Pinpoint the cell where the given text exists, returning its (x, y) midpoint coordinate. 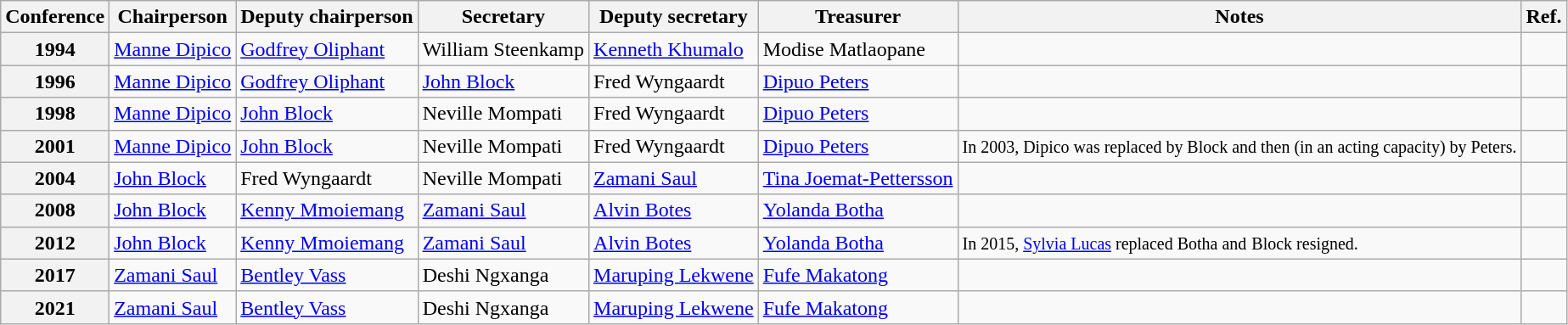
2021 (55, 307)
Notes (1239, 17)
Tina Joemat-Pettersson (857, 178)
Chairperson (173, 17)
Ref. (1543, 17)
Deputy secretary (674, 17)
2012 (55, 243)
Conference (55, 17)
Kenneth Khumalo (674, 49)
1996 (55, 81)
Treasurer (857, 17)
Modise Matlaopane (857, 49)
In 2003, Dipico was replaced by Block and then (in an acting capacity) by Peters. (1239, 146)
William Steenkamp (503, 49)
2008 (55, 210)
1994 (55, 49)
Deputy chairperson (327, 17)
1998 (55, 114)
2017 (55, 275)
Secretary (503, 17)
2001 (55, 146)
2004 (55, 178)
In 2015, Sylvia Lucas replaced Botha and Block resigned. (1239, 243)
